Return the (x, y) coordinate for the center point of the cell that contains the specified text.  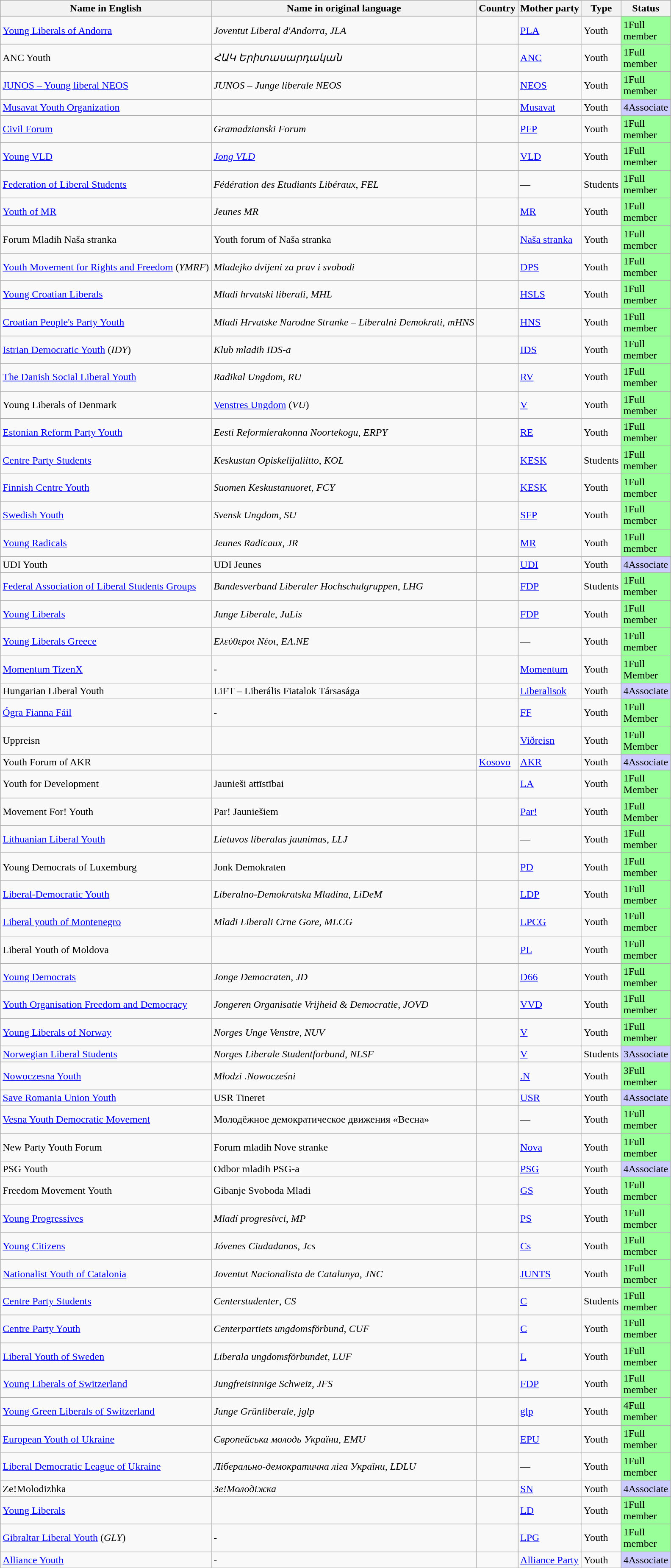
LPCG (550, 922)
Name in English (106, 8)
Youth for Development (106, 784)
RV (550, 377)
Musavat Youth Organization (106, 107)
The Danish Social Liberal Youth (106, 377)
Youth of MR (106, 212)
Fédération des Etudiants Libéraux, FEL (344, 184)
Young Green Liberals of Switzerland (106, 1411)
Młodzi .Nowocześni (344, 1076)
Liberal youth of Montenegro (106, 922)
Uppreisn (106, 740)
D66 (550, 977)
Mladejko dvijeni za prav i svobodi (344, 267)
UDI (550, 564)
LiFT – Liberális Fiatalok Társasága (344, 691)
Зе!Молодіжка (344, 1488)
Junge Grünliberale, jglp (344, 1411)
LPG (550, 1537)
Save Romania Union Youth (106, 1098)
Jongeren Organisatie Vrijheid & Democratie, JOVD (344, 1004)
USR (550, 1098)
Liberal Democratic League of Ukraine (106, 1466)
Youth forum of Naša stranka (344, 239)
LDP (550, 894)
4Full member (646, 1411)
Joventut Liberal d'Andorra, JLA (344, 31)
Istrian Democratic Youth (IDY) (106, 350)
Junge Liberale, JuLis (344, 614)
Alliance Youth (106, 1560)
Mladi hrvatski liberali, MHL (344, 294)
Mother party (550, 8)
Ógra Fianna Fáil (106, 713)
Youth Movement for Rights and Freedom (YMRF) (106, 267)
Status (646, 8)
Naša stranka (550, 239)
L (550, 1356)
New Party Youth Forum (106, 1147)
Federation of Liberal Students (106, 184)
Momentum (550, 669)
Centre Party Youth (106, 1329)
European Youth of Ukraine (106, 1439)
EPU (550, 1439)
Young Liberals of Andorra (106, 31)
Jonge Democraten, JD (344, 977)
JUNTS (550, 1274)
Norwegian Liberal Students (106, 1054)
Jóvenes Ciudadanos, Jcs (344, 1246)
Bundesverband Liberaler Hochschulgruppen, LHG (344, 587)
USR Tineret (344, 1098)
ANC (550, 58)
Swedish Youth (106, 515)
Jungfreisinnige Schweiz, JFS (344, 1384)
ANC Youth (106, 58)
LA (550, 784)
Ελεύθεροι Νέοι, ΕΛ.ΝΕ (344, 642)
LD (550, 1510)
Jonk Demokraten (344, 867)
Liberala ungdomsförbundet, LUF (344, 1356)
Croatian People's Party Youth (106, 322)
PFP (550, 129)
NEOS (550, 86)
Lithuanian Liberal Youth (106, 839)
Norges Liberale Studentforbund, NLSF (344, 1054)
AKR (550, 762)
Centerpartiets ungdomsförbund, CUF (344, 1329)
Mladi Liberali Crne Gore, MLCG (344, 922)
UDI Jeunes (344, 564)
JUNOS – Junge liberale NEOS (344, 86)
Norges Unge Venstre, NUV (344, 1032)
Mladí progresívci, MP (344, 1219)
Cs (550, 1246)
Centerstudenter, CS (344, 1301)
Young Liberals of Switzerland (106, 1384)
Venstres Ungdom (VU) (344, 405)
Momentum TizenX (106, 669)
Viðreisn (550, 740)
Hungarian Liberal Youth (106, 691)
Forum mladih Nove stranke (344, 1147)
PSG Youth (106, 1169)
GS (550, 1191)
Liberalisok (550, 691)
Європейська молодь України, EMU (344, 1439)
glp (550, 1411)
Musavat (550, 107)
Nova (550, 1147)
Jeunes MR (344, 212)
Par! Jauniešiem (344, 812)
Country (497, 8)
SFP (550, 515)
Jeunes Radicaux, JR (344, 542)
Young Democrats of Luxemburg (106, 867)
Lietuvos liberalus jaunimas, LLJ (344, 839)
Jong VLD (344, 157)
Type (601, 8)
Finnish Centre Youth (106, 487)
JUNOS – Young liberal NEOS (106, 86)
IDS (550, 350)
PS (550, 1219)
Klub mladih IDS-a (344, 350)
3Associate (646, 1054)
DPS (550, 267)
Young Radicals (106, 542)
VVD (550, 1004)
Jaunieši attīstībai (344, 784)
ՀԱԿ Երիտասարդական (344, 58)
PL (550, 949)
Liberal Youth of Moldova (106, 949)
Youth Forum of AKR (106, 762)
Ze!Molodizhka (106, 1488)
.N (550, 1076)
Liberal-Democratic Youth (106, 894)
Odbor mladih PSG-a (344, 1169)
Youth Organisation Freedom and Democracy (106, 1004)
Name in original language (344, 8)
HSLS (550, 294)
Freedom Movement Youth (106, 1191)
Civil Forum (106, 129)
Young Progressives (106, 1219)
HNS (550, 322)
Keskustan Opiskelijaliitto, KOL (344, 460)
PD (550, 867)
Young VLD (106, 157)
Svensk Ungdom, SU (344, 515)
Young Liberals of Norway (106, 1032)
Молодёжное демократическое движения «Весна» (344, 1120)
Gramadzianski Forum (344, 129)
Joventut Nacionalista de Catalunya, JNC (344, 1274)
Young Liberals of Denmark (106, 405)
VLD (550, 157)
3Full member (646, 1076)
Liberalno-Demokratska Mladina, LiDeM (344, 894)
Gibanje Svoboda Mladi (344, 1191)
Radikal Ungdom, RU (344, 377)
Young Democrats (106, 977)
Suomen Keskustanuoret, FCY (344, 487)
Nowoczesna Youth (106, 1076)
Par! (550, 812)
Liberal Youth of Sweden (106, 1356)
Gibraltar Liberal Youth (GLY) (106, 1537)
Nationalist Youth of Catalonia (106, 1274)
SN (550, 1488)
Alliance Party (550, 1560)
Ліберально-демократична ліга України, LDLU (344, 1466)
Eesti Reformierakonna Noortekogu, ERPY (344, 432)
Kosovo (497, 762)
Federal Association of Liberal Students Groups (106, 587)
Movement For! Youth (106, 812)
PLA (550, 31)
Forum Mladih Naša stranka (106, 239)
Young Citizens (106, 1246)
Estonian Reform Party Youth (106, 432)
Mladi Hrvatske Narodne Stranke – Liberalni Demokrati, mHNS (344, 322)
UDI Youth (106, 564)
Vesna Youth Democratic Movement (106, 1120)
Young Croatian Liberals (106, 294)
PSG (550, 1169)
FF (550, 713)
Young Liberals Greece (106, 642)
RE (550, 432)
